From the cell containing the given text, extract its center point as (x, y) coordinate. 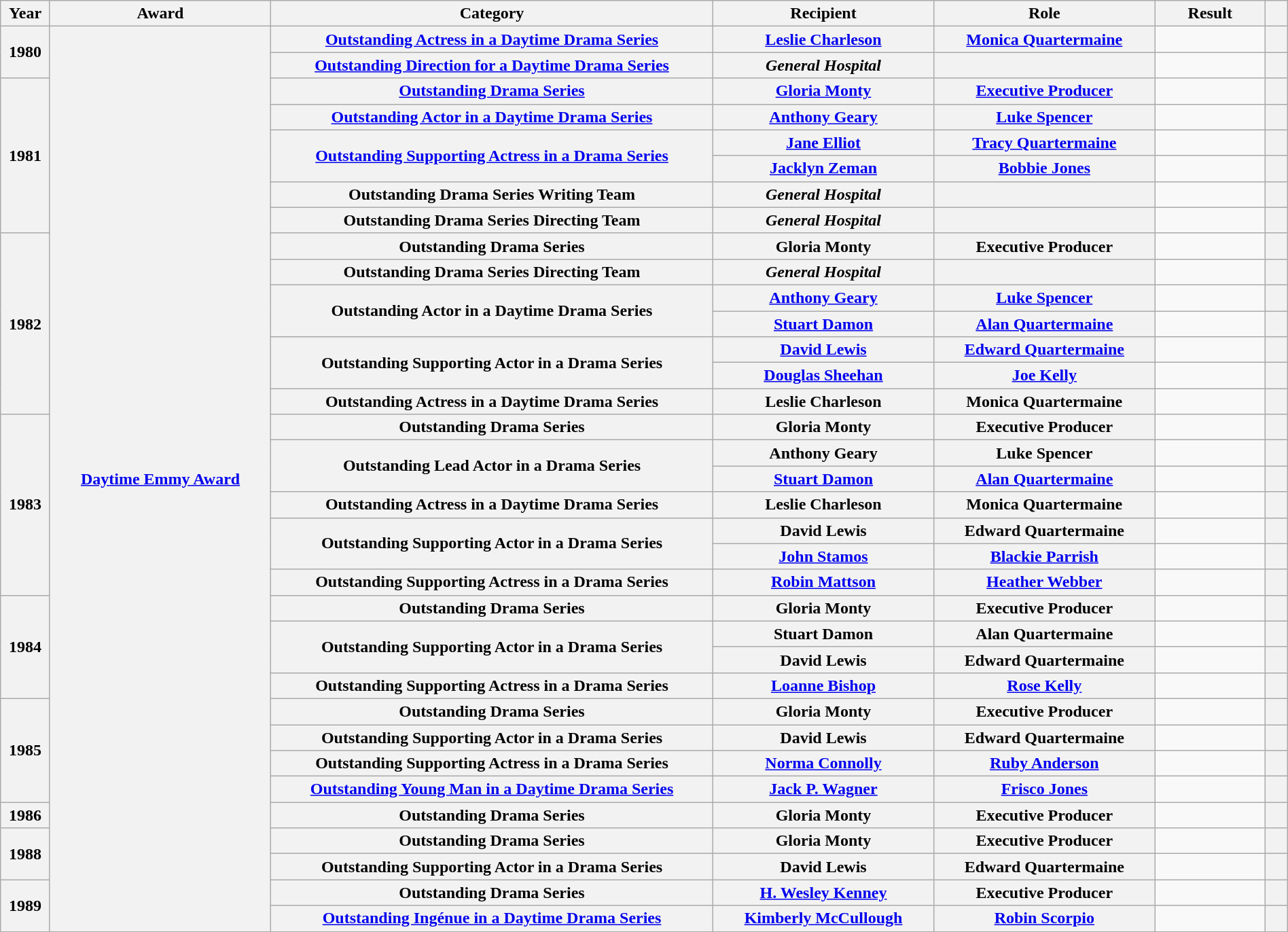
Bobbie Jones (1045, 168)
Outstanding Drama Series Writing Team (492, 194)
Jacklyn Zeman (823, 168)
1984 (26, 647)
H. Wesley Kenney (823, 893)
1982 (26, 323)
Blackie Parrish (1045, 556)
1980 (26, 52)
1986 (26, 815)
Joe Kelly (1045, 376)
Category (492, 14)
1988 (26, 854)
Rose Kelly (1045, 685)
1989 (26, 906)
Ruby Anderson (1045, 764)
Outstanding Direction for a Daytime Drama Series (492, 65)
1985 (26, 750)
Robin Mattson (823, 582)
Robin Scorpio (1045, 918)
Frisco Jones (1045, 789)
Tracy Quartermaine (1045, 143)
Award (160, 14)
Kimberly McCullough (823, 918)
Result (1211, 14)
1983 (26, 505)
Douglas Sheehan (823, 376)
Year (26, 14)
Loanne Bishop (823, 685)
Daytime Emmy Award (160, 479)
Role (1045, 14)
Jane Elliot (823, 143)
1981 (26, 156)
John Stamos (823, 556)
Recipient (823, 14)
Outstanding Ingénue in a Daytime Drama Series (492, 918)
Heather Webber (1045, 582)
Norma Connolly (823, 764)
Jack P. Wagner (823, 789)
Outstanding Young Man in a Daytime Drama Series (492, 789)
Outstanding Lead Actor in a Drama Series (492, 466)
